Return the (x, y) coordinate for the center point of the cell that contains the specified text.  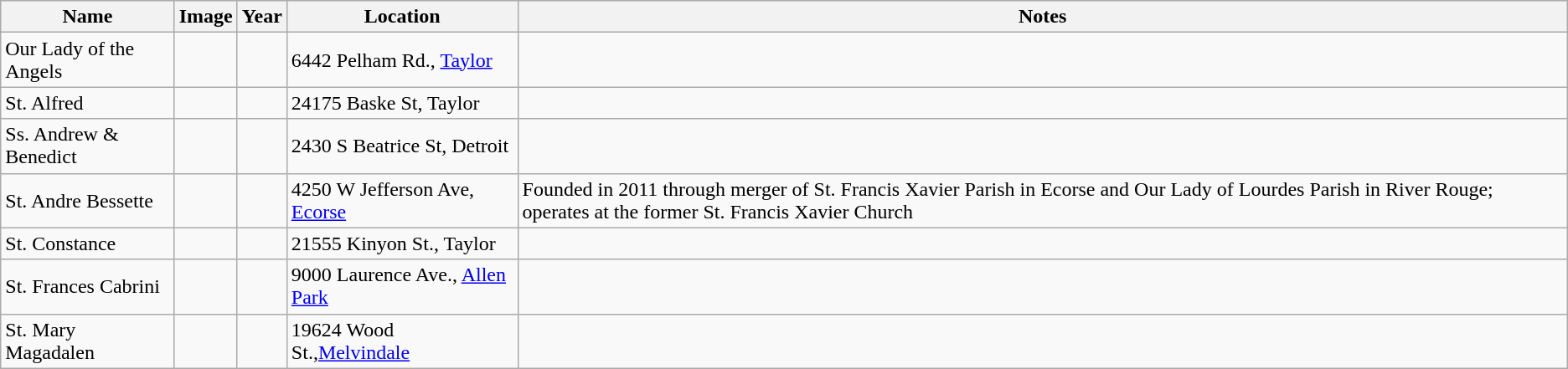
24175 Baske St, Taylor (402, 103)
21555 Kinyon St., Taylor (402, 243)
St. Frances Cabrini (87, 286)
St. Mary Magadalen (87, 341)
Our Lady of the Angels (87, 60)
Year (261, 17)
St. Constance (87, 243)
6442 Pelham Rd., Taylor (402, 60)
Name (87, 17)
St. Andre Bessette (87, 201)
2430 S Beatrice St, Detroit (402, 146)
9000 Laurence Ave., Allen Park (402, 286)
Location (402, 17)
Image (206, 17)
Notes (1042, 17)
4250 W Jefferson Ave, Ecorse (402, 201)
19624 Wood St.,Melvindale (402, 341)
St. Alfred (87, 103)
Ss. Andrew & Benedict (87, 146)
